Return (X, Y) of the center of cell containing provided text 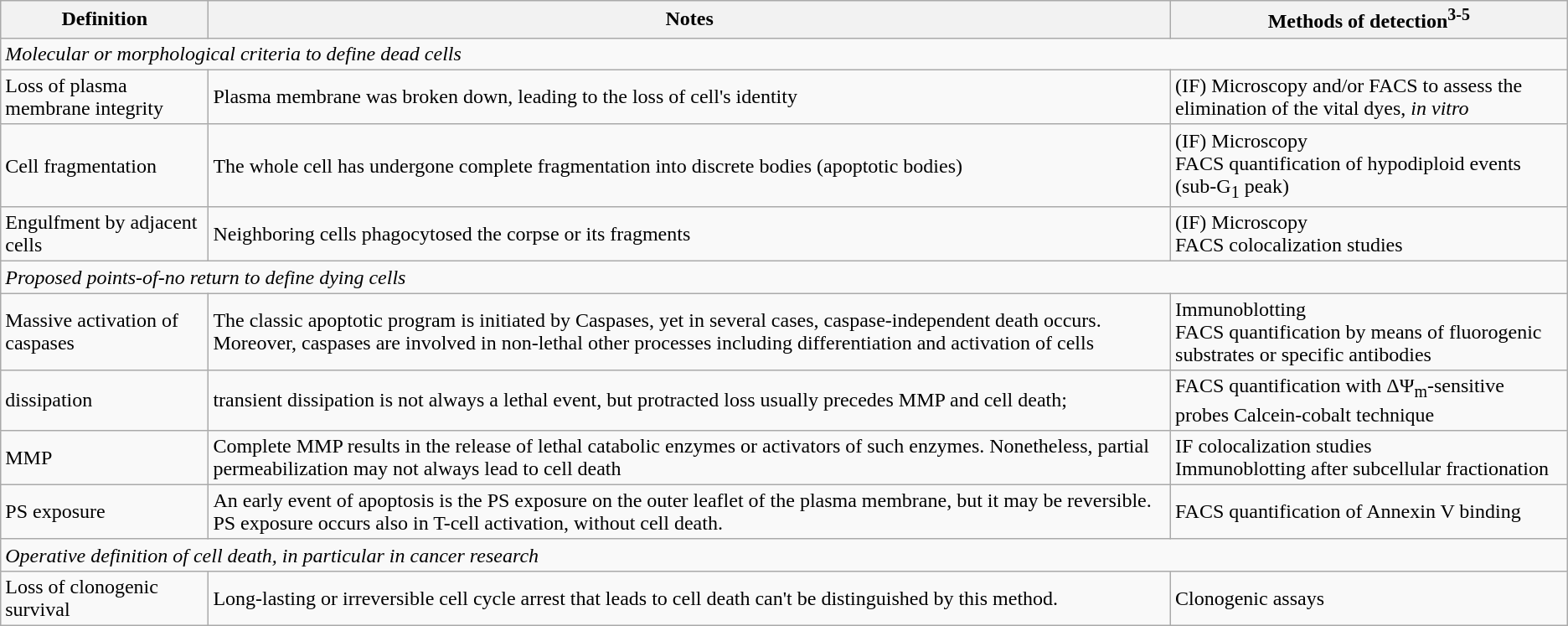
transient dissipation is not always a lethal event, but protracted loss usually precedes MMP and cell death; (690, 401)
(IF) Microscopy and/or FACS to assess the elimination of the vital dyes, in vitro (1369, 97)
Definition (105, 20)
Notes (690, 20)
Plasma membrane was broken down, leading to the loss of cell's identity (690, 97)
Cell fragmentation (105, 165)
Methods of detection3-5 (1369, 20)
Neighboring cells phagocytosed the corpse or its fragments (690, 235)
The whole cell has undergone complete fragmentation into discrete bodies (apoptotic bodies) (690, 165)
FACS quantification with ΔΨm-sensitive probes Calcein-cobalt technique (1369, 401)
(IF) MicroscopyFACS quantification of hypodiploid events(sub-G1 peak) (1369, 165)
Long-lasting or irreversible cell cycle arrest that leads to cell death can't be distinguished by this method. (690, 598)
Proposed points-of-no return to define dying cells (784, 277)
PS exposure (105, 511)
IF colocalization studiesImmunoblotting after subcellular fractionation (1369, 458)
Loss of plasma membrane integrity (105, 97)
dissipation (105, 401)
Massive activation of caspases (105, 332)
Clonogenic assays (1369, 598)
ImmunoblottingFACS quantification by means of fluorogenic substrates or specific antibodies (1369, 332)
Molecular or morphological criteria to define dead cells (784, 54)
(IF) MicroscopyFACS colocalization studies (1369, 235)
Engulfment by adjacent cells (105, 235)
FACS quantification of Annexin V binding (1369, 511)
Loss of clonogenic survival (105, 598)
MMP (105, 458)
Operative definition of cell death, in particular in cancer research (784, 555)
